Pinpoint the cell where the given text exists, returning its [X, Y] midpoint coordinate. 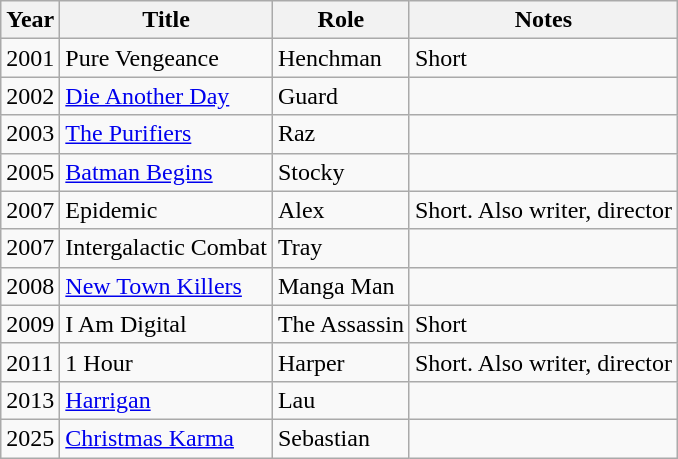
Sebastian [340, 438]
2008 [30, 286]
1 Hour [166, 362]
Epidemic [166, 210]
Year [30, 20]
Pure Vengeance [166, 58]
Notes [543, 20]
2001 [30, 58]
2009 [30, 324]
2005 [30, 172]
I Am Digital [166, 324]
2013 [30, 400]
2003 [30, 134]
Intergalactic Combat [166, 248]
Raz [340, 134]
Henchman [340, 58]
Christmas Karma [166, 438]
Batman Begins [166, 172]
2025 [30, 438]
Tray [340, 248]
Alex [340, 210]
Lau [340, 400]
Die Another Day [166, 96]
Guard [340, 96]
2002 [30, 96]
Stocky [340, 172]
The Assassin [340, 324]
2011 [30, 362]
The Purifiers [166, 134]
Harper [340, 362]
Role [340, 20]
Harrigan [166, 400]
New Town Killers [166, 286]
Title [166, 20]
Manga Man [340, 286]
